Detect which cell encompasses the target text, then output its [x, y] center coordinate. 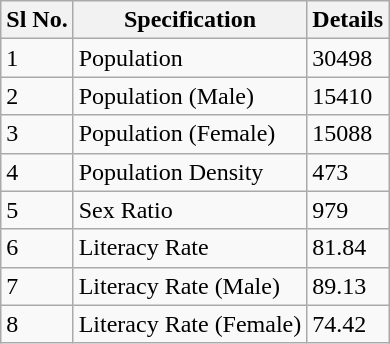
5 [37, 210]
1 [37, 58]
Literacy Rate (Female) [190, 324]
Sl No. [37, 20]
15088 [348, 134]
Literacy Rate (Male) [190, 286]
Population (Male) [190, 96]
979 [348, 210]
473 [348, 172]
8 [37, 324]
Literacy Rate [190, 248]
Population Density [190, 172]
Specification [190, 20]
89.13 [348, 286]
Details [348, 20]
3 [37, 134]
4 [37, 172]
81.84 [348, 248]
7 [37, 286]
30498 [348, 58]
Sex Ratio [190, 210]
6 [37, 248]
74.42 [348, 324]
Population (Female) [190, 134]
Population [190, 58]
2 [37, 96]
15410 [348, 96]
